Provide the [X, Y] coordinate of the cell's center where the given text is located.  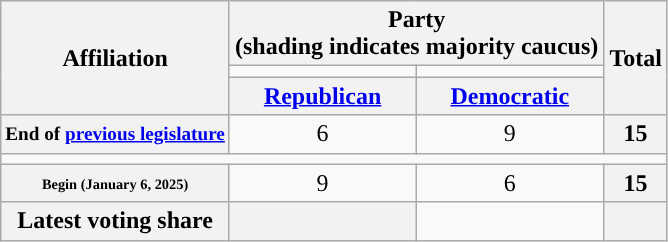
End of previous legislature [116, 134]
Party(shading indicates majority caucus) [416, 34]
Total [636, 58]
Begin (January 6, 2025) [116, 183]
Affiliation [116, 58]
Democratic [510, 96]
Republican [322, 96]
Latest voting share [116, 221]
